Determine the [x, y] coordinate at the center of the cell enclosing the given text.  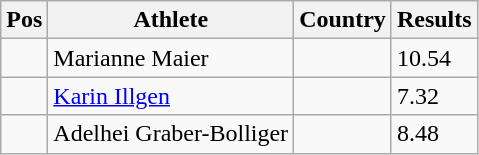
Adelhei Graber-Bolliger [171, 134]
8.48 [434, 134]
Pos [24, 20]
Athlete [171, 20]
7.32 [434, 96]
Karin Illgen [171, 96]
10.54 [434, 58]
Marianne Maier [171, 58]
Results [434, 20]
Country [343, 20]
